Detect which cell encompasses the target text, then output its (x, y) center coordinate. 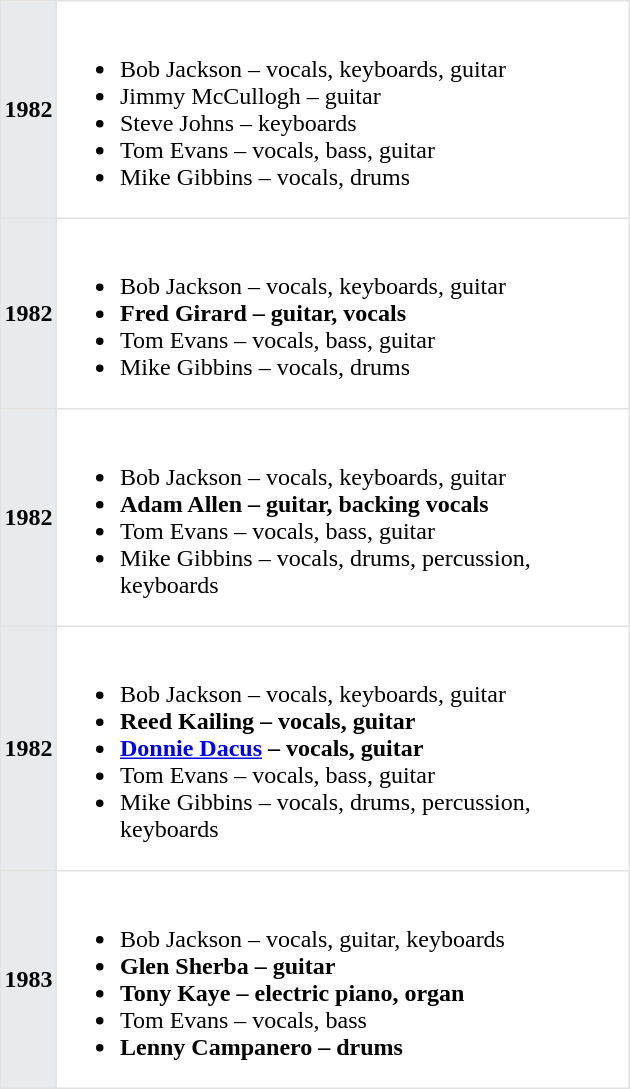
1983 (29, 980)
Bob Jackson – vocals, guitar, keyboardsGlen Sherba – guitarTony Kaye – electric piano, organTom Evans – vocals, bassLenny Campanero – drums (342, 980)
Bob Jackson – vocals, keyboards, guitarJimmy McCullogh – guitarSteve Johns – keyboardsTom Evans – vocals, bass, guitarMike Gibbins – vocals, drums (342, 110)
Bob Jackson – vocals, keyboards, guitarFred Girard – guitar, vocalsTom Evans – vocals, bass, guitarMike Gibbins – vocals, drums (342, 313)
